Find where the given text appears and provide that cell's center as [X, Y] coordinate. 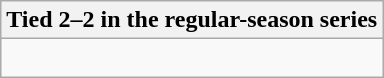
Tied 2–2 in the regular-season series [192, 20]
